Return the [X, Y] coordinate for the center point of the cell that contains the specified text.  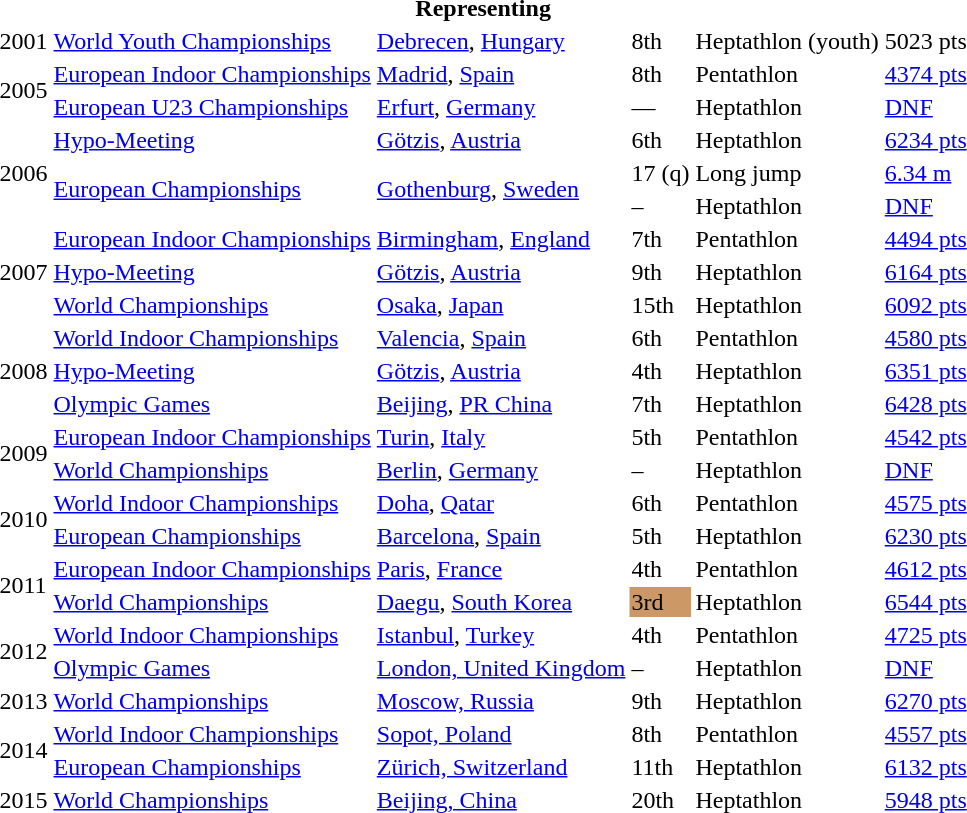
Paris, France [501, 569]
Istanbul, Turkey [501, 635]
3rd [660, 602]
Berlin, Germany [501, 470]
Barcelona, Spain [501, 536]
Zürich, Switzerland [501, 767]
Turin, Italy [501, 437]
Erfurt, Germany [501, 107]
Moscow, Russia [501, 701]
Madrid, Spain [501, 74]
Heptathlon (youth) [787, 41]
Debrecen, Hungary [501, 41]
Sopot, Poland [501, 734]
Doha, Qatar [501, 503]
World Youth Championships [212, 41]
London, United Kingdom [501, 668]
Daegu, South Korea [501, 602]
Beijing, PR China [501, 404]
— [660, 107]
15th [660, 305]
Gothenburg, Sweden [501, 190]
17 (q) [660, 173]
Long jump [787, 173]
Osaka, Japan [501, 305]
European U23 Championships [212, 107]
Valencia, Spain [501, 338]
Birmingham, England [501, 239]
11th [660, 767]
